Output the [X, Y] coordinate of the center of the cell containing the given text.  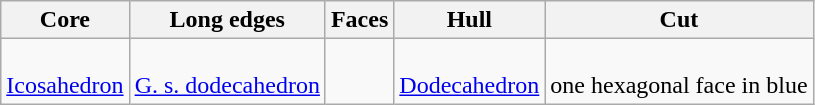
Dodecahedron [470, 72]
Cut [679, 20]
Core [65, 20]
Faces [359, 20]
G. s. dodecahedron [227, 72]
Hull [470, 20]
Icosahedron [65, 72]
one hexagonal face in blue [679, 72]
Long edges [227, 20]
